Detect which cell encompasses the target text, then output its [x, y] center coordinate. 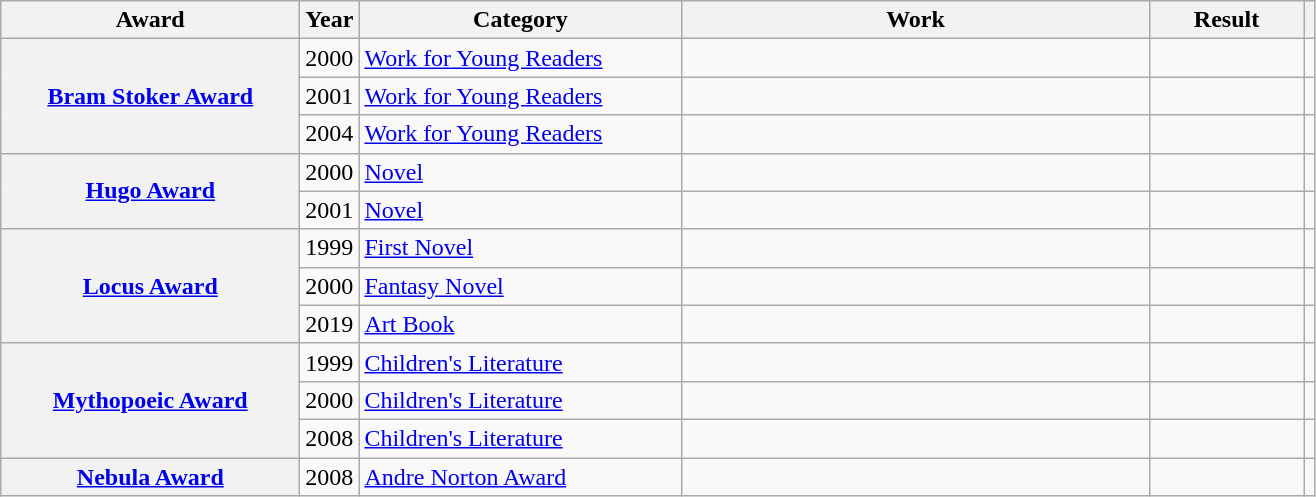
2019 [330, 324]
Hugo Award [150, 191]
Category [520, 20]
Work [916, 20]
2004 [330, 134]
Mythopoeic Award [150, 400]
Locus Award [150, 286]
Year [330, 20]
Nebula Award [150, 477]
Art Book [520, 324]
First Novel [520, 248]
Result [1226, 20]
Andre Norton Award [520, 477]
Award [150, 20]
Bram Stoker Award [150, 96]
Fantasy Novel [520, 286]
